Capture the cell that displays the provided text and extract its [x, y] central coordinate. 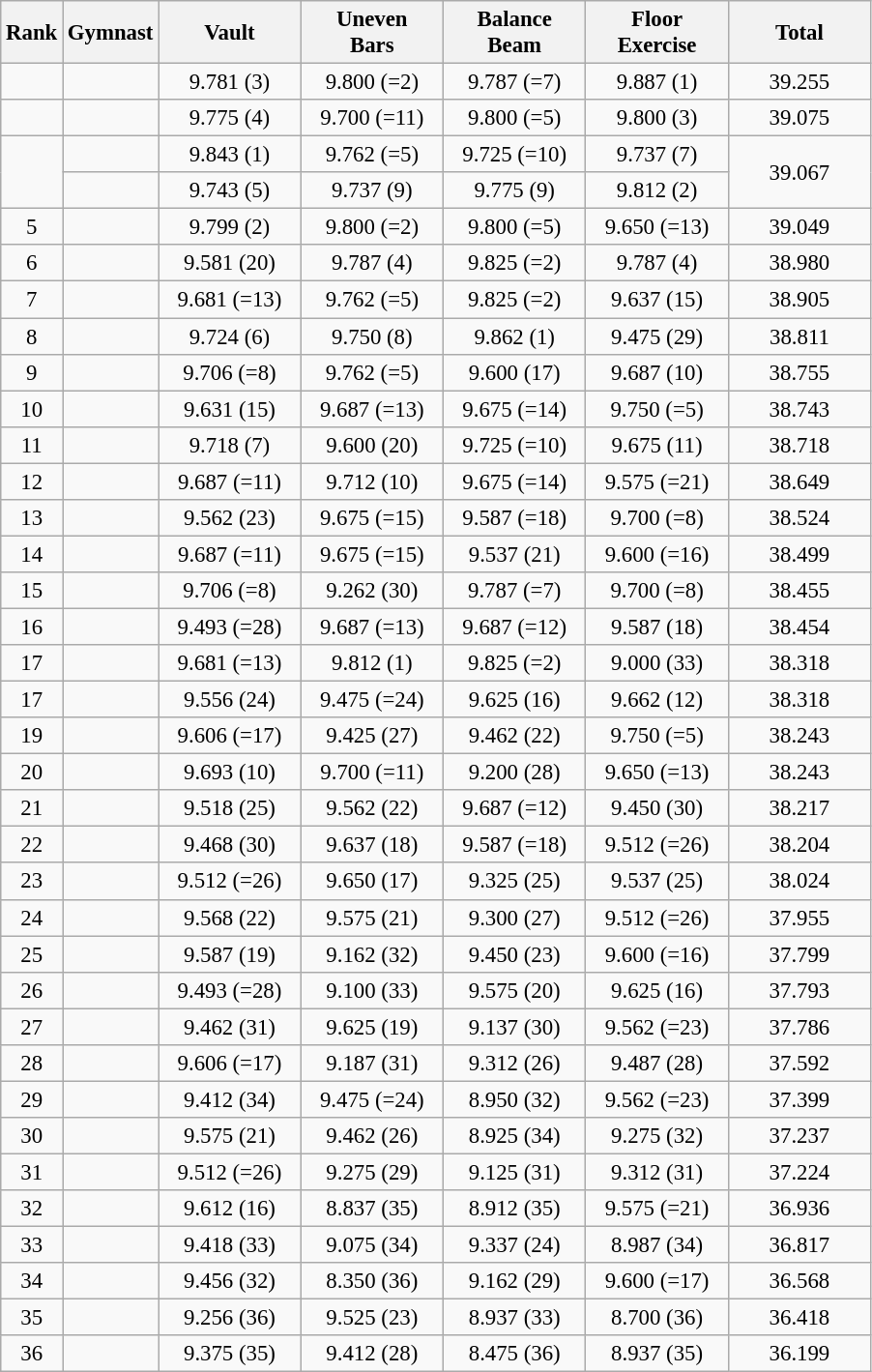
9.743 (5) [230, 190]
9.581 (20) [230, 264]
8.475 (36) [514, 1354]
9.325 (25) [514, 882]
37.786 [799, 1027]
9.518 (25) [230, 808]
38.811 [799, 336]
8.350 (36) [371, 1281]
9.162 (32) [371, 954]
12 [32, 482]
24 [32, 918]
36.936 [799, 1209]
9.662 (12) [657, 700]
9 [32, 372]
8.925 (34) [514, 1136]
34 [32, 1281]
5 [32, 227]
9.587 (18) [657, 627]
9.562 (22) [371, 808]
9.337 (24) [514, 1245]
19 [32, 736]
9.462 (26) [371, 1136]
35 [32, 1318]
37.955 [799, 918]
9.412 (34) [230, 1099]
10 [32, 409]
38.743 [799, 409]
9.300 (27) [514, 918]
39.049 [799, 227]
FloorExercise [657, 33]
38.499 [799, 554]
8.700 (36) [657, 1318]
27 [32, 1027]
15 [32, 591]
9.600 (20) [371, 445]
38.204 [799, 845]
38.980 [799, 264]
9.100 (33) [371, 990]
9.750 (8) [371, 336]
9.162 (29) [514, 1281]
9.887 (1) [657, 82]
30 [32, 1136]
37.224 [799, 1172]
37.793 [799, 990]
37.399 [799, 1099]
9.450 (23) [514, 954]
9.562 (23) [230, 518]
36.418 [799, 1318]
9.137 (30) [514, 1027]
9.843 (1) [230, 155]
38.024 [799, 882]
9.775 (4) [230, 118]
UnevenBars [371, 33]
9.462 (22) [514, 736]
25 [32, 954]
9.812 (1) [371, 663]
9.312 (26) [514, 1064]
36 [32, 1354]
Total [799, 33]
38.217 [799, 808]
8.987 (34) [657, 1245]
9.125 (31) [514, 1172]
9.568 (22) [230, 918]
9.487 (28) [657, 1064]
9.556 (24) [230, 700]
8 [32, 336]
9.600 (=17) [657, 1281]
9.312 (31) [657, 1172]
9.462 (31) [230, 1027]
9.537 (21) [514, 554]
9.468 (30) [230, 845]
37.592 [799, 1064]
8.937 (35) [657, 1354]
38.455 [799, 591]
29 [32, 1099]
9.456 (32) [230, 1281]
9.412 (28) [371, 1354]
9.256 (36) [230, 1318]
9.187 (31) [371, 1064]
32 [32, 1209]
9.587 (19) [230, 954]
9.800 (3) [657, 118]
8.937 (33) [514, 1318]
9.275 (29) [371, 1172]
36.568 [799, 1281]
39.075 [799, 118]
8.950 (32) [514, 1099]
6 [32, 264]
38.524 [799, 518]
9.425 (27) [371, 736]
9.275 (32) [657, 1136]
11 [32, 445]
BalanceBeam [514, 33]
9.612 (16) [230, 1209]
9.781 (3) [230, 82]
9.675 (11) [657, 445]
14 [32, 554]
9.625 (19) [371, 1027]
39.067 [799, 172]
39.255 [799, 82]
9.200 (28) [514, 773]
16 [32, 627]
13 [32, 518]
9.375 (35) [230, 1354]
9.862 (1) [514, 336]
8.912 (35) [514, 1209]
38.649 [799, 482]
36.199 [799, 1354]
7 [32, 300]
38.454 [799, 627]
38.755 [799, 372]
9.650 (17) [371, 882]
9.000 (33) [657, 663]
9.631 (15) [230, 409]
9.812 (2) [657, 190]
37.799 [799, 954]
9.712 (10) [371, 482]
9.687 (10) [657, 372]
22 [32, 845]
37.237 [799, 1136]
9.450 (30) [657, 808]
9.775 (9) [514, 190]
9.475 (29) [657, 336]
Vault [230, 33]
20 [32, 773]
9.718 (7) [230, 445]
9.537 (25) [657, 882]
33 [32, 1245]
9.637 (18) [371, 845]
36.817 [799, 1245]
38.905 [799, 300]
38.718 [799, 445]
8.837 (35) [371, 1209]
26 [32, 990]
9.075 (34) [371, 1245]
9.262 (30) [371, 591]
9.637 (15) [657, 300]
9.600 (17) [514, 372]
31 [32, 1172]
9.418 (33) [230, 1245]
9.724 (6) [230, 336]
9.799 (2) [230, 227]
Rank [32, 33]
9.737 (7) [657, 155]
Gymnast [110, 33]
9.737 (9) [371, 190]
28 [32, 1064]
9.693 (10) [230, 773]
21 [32, 808]
23 [32, 882]
9.575 (20) [514, 990]
9.525 (23) [371, 1318]
